Capture the cell that displays the provided text and extract its (X, Y) central coordinate. 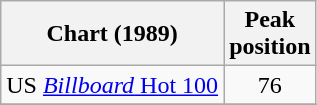
Peakposition (270, 34)
76 (270, 85)
Chart (1989) (112, 34)
US Billboard Hot 100 (112, 85)
